Search for the cell housing the specified text and yield its [X, Y] center coordinate. 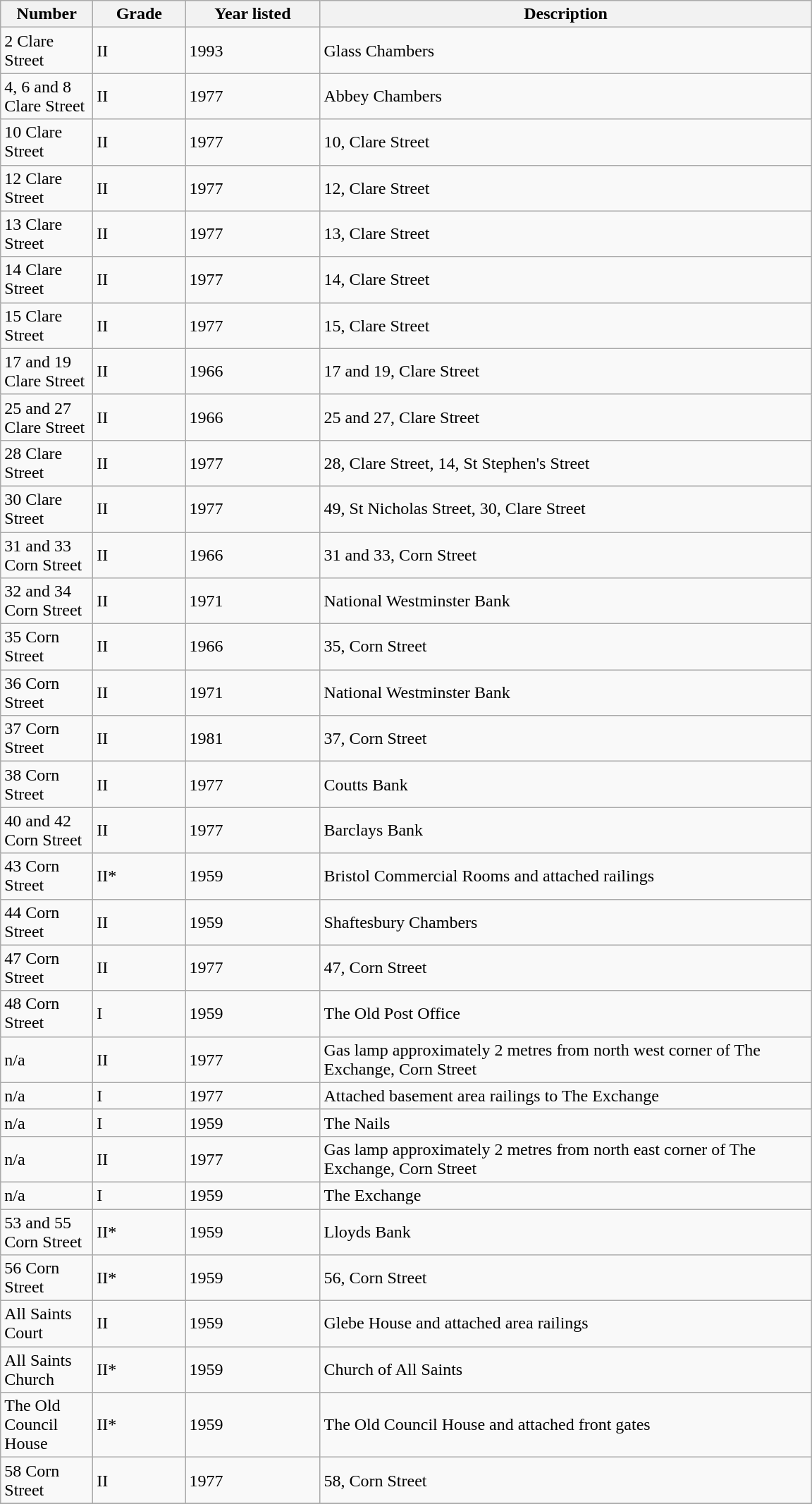
Shaftesbury Chambers [565, 922]
37, Corn Street [565, 739]
1981 [252, 739]
4, 6 and 8 Clare Street [47, 96]
1993 [252, 51]
40 and 42 Corn Street [47, 831]
12, Clare Street [565, 188]
58, Corn Street [565, 1481]
Gas lamp approximately 2 metres from north east corner of The Exchange, Corn Street [565, 1159]
49, St Nicholas Street, 30, Clare Street [565, 509]
10, Clare Street [565, 142]
31 and 33, Corn Street [565, 554]
The Old Council House [47, 1425]
38 Corn Street [47, 784]
30 Clare Street [47, 509]
Glebe House and attached area railings [565, 1324]
All Saints Court [47, 1324]
25 and 27, Clare Street [565, 417]
The Exchange [565, 1195]
48 Corn Street [47, 1014]
17 and 19, Clare Street [565, 371]
12 Clare Street [47, 188]
15 Clare Street [47, 326]
The Old Post Office [565, 1014]
Description [565, 14]
14, Clare Street [565, 279]
28 Clare Street [47, 463]
56, Corn Street [565, 1278]
58 Corn Street [47, 1481]
32 and 34 Corn Street [47, 601]
Year listed [252, 14]
35, Corn Street [565, 647]
The Nails [565, 1123]
2 Clare Street [47, 51]
14 Clare Street [47, 279]
Gas lamp approximately 2 metres from north west corner of The Exchange, Corn Street [565, 1059]
56 Corn Street [47, 1278]
All Saints Church [47, 1369]
13, Clare Street [565, 234]
Attached basement area railings to The Exchange [565, 1096]
Barclays Bank [565, 831]
47, Corn Street [565, 967]
44 Corn Street [47, 922]
36 Corn Street [47, 692]
Church of All Saints [565, 1369]
28, Clare Street, 14, St Stephen's Street [565, 463]
53 and 55 Corn Street [47, 1231]
Coutts Bank [565, 784]
Lloyds Bank [565, 1231]
37 Corn Street [47, 739]
10 Clare Street [47, 142]
The Old Council House and attached front gates [565, 1425]
Bristol Commercial Rooms and attached railings [565, 876]
43 Corn Street [47, 876]
17 and 19 Clare Street [47, 371]
Number [47, 14]
15, Clare Street [565, 326]
Abbey Chambers [565, 96]
Glass Chambers [565, 51]
13 Clare Street [47, 234]
25 and 27 Clare Street [47, 417]
47 Corn Street [47, 967]
35 Corn Street [47, 647]
31 and 33 Corn Street [47, 554]
Grade [140, 14]
